Identify which cell holds the provided text, then report its (X, Y) central coordinate. 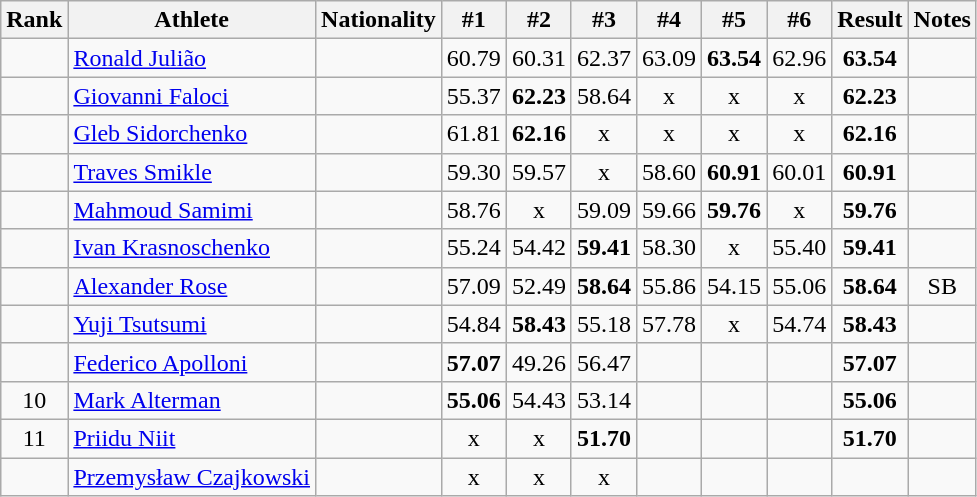
59.66 (668, 210)
60.31 (538, 58)
Traves Smikle (192, 172)
58.30 (668, 248)
59.09 (604, 210)
54.74 (800, 324)
58.76 (474, 210)
56.47 (604, 362)
53.14 (604, 400)
Priidu Niit (192, 438)
Mahmoud Samimi (192, 210)
#1 (474, 20)
55.40 (800, 248)
52.49 (538, 286)
63.09 (668, 58)
57.09 (474, 286)
54.84 (474, 324)
54.43 (538, 400)
59.30 (474, 172)
Przemysław Czajkowski (192, 477)
58.60 (668, 172)
55.18 (604, 324)
SB (942, 286)
#6 (800, 20)
55.86 (668, 286)
#3 (604, 20)
62.96 (800, 58)
Giovanni Faloci (192, 96)
Mark Alterman (192, 400)
#2 (538, 20)
54.15 (734, 286)
Alexander Rose (192, 286)
#4 (668, 20)
60.01 (800, 172)
#5 (734, 20)
Athlete (192, 20)
61.81 (474, 134)
10 (34, 400)
Notes (942, 20)
55.24 (474, 248)
Gleb Sidorchenko (192, 134)
60.79 (474, 58)
Yuji Tsutsumi (192, 324)
55.37 (474, 96)
Rank (34, 20)
49.26 (538, 362)
11 (34, 438)
Ivan Krasnoschenko (192, 248)
54.42 (538, 248)
59.57 (538, 172)
Nationality (379, 20)
Result (870, 20)
Federico Apolloni (192, 362)
62.37 (604, 58)
Ronald Julião (192, 58)
57.78 (668, 324)
